Extract the (x, y) coordinate from the center of the cell holding the provided text.  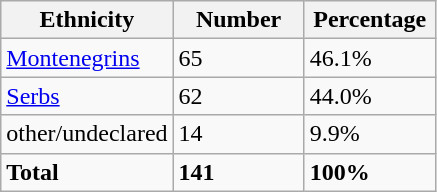
Ethnicity (87, 20)
100% (370, 172)
Montenegrins (87, 58)
46.1% (370, 58)
62 (238, 96)
Number (238, 20)
44.0% (370, 96)
Serbs (87, 96)
9.9% (370, 134)
141 (238, 172)
Percentage (370, 20)
other/undeclared (87, 134)
65 (238, 58)
Total (87, 172)
14 (238, 134)
